Capture the cell that displays the provided text and extract its [x, y] central coordinate. 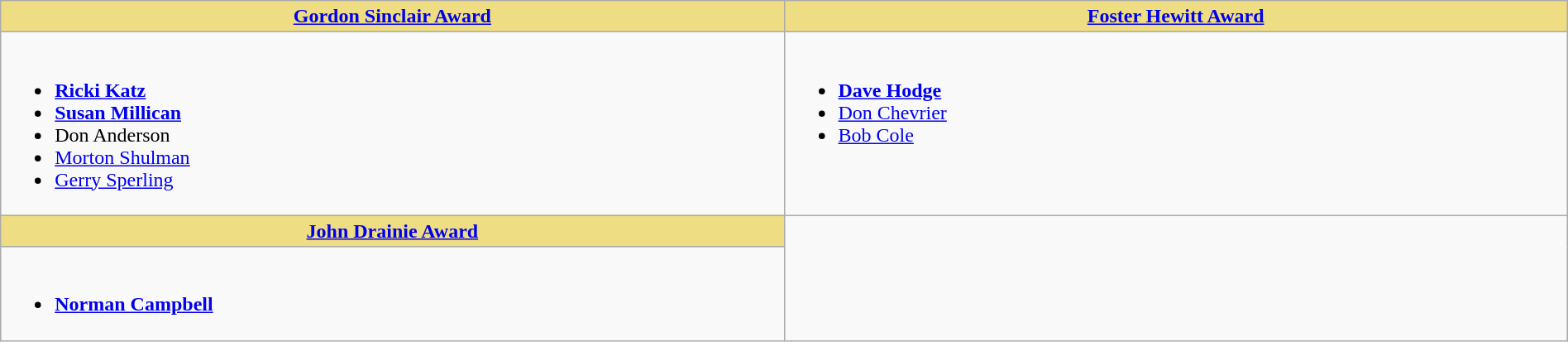
Dave HodgeDon ChevrierBob Cole [1176, 124]
John Drainie Award [392, 231]
Norman Campbell [392, 293]
Foster Hewitt Award [1176, 17]
Gordon Sinclair Award [392, 17]
Ricki Katz Susan MillicanDon AndersonMorton ShulmanGerry Sperling [392, 124]
